Provide the (x, y) coordinate of the cell's center where the given text is located.  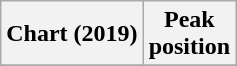
Chart (2019) (72, 34)
Peakposition (189, 34)
